Find where the given text appears and provide that cell's center as [x, y] coordinate. 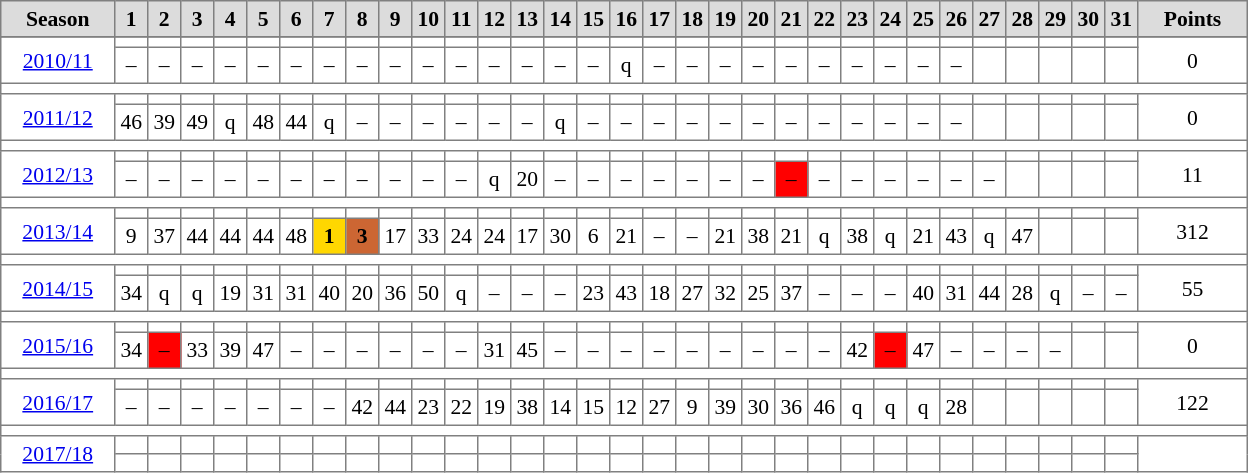
5 [264, 19]
2015/16 [58, 345]
16 [626, 19]
10 [428, 19]
2012/13 [58, 174]
122 [1193, 402]
32 [726, 293]
8 [362, 19]
55 [1193, 288]
13 [528, 19]
2014/15 [58, 288]
2 [164, 19]
29 [1056, 19]
4 [230, 19]
49 [198, 122]
7 [330, 19]
26 [956, 19]
45 [528, 350]
50 [428, 293]
Points [1193, 19]
Season [58, 19]
2010/11 [58, 60]
2013/14 [58, 231]
2017/18 [58, 454]
2016/17 [58, 402]
312 [1193, 231]
2011/12 [58, 117]
